Search for the cell housing the specified text and yield its [x, y] center coordinate. 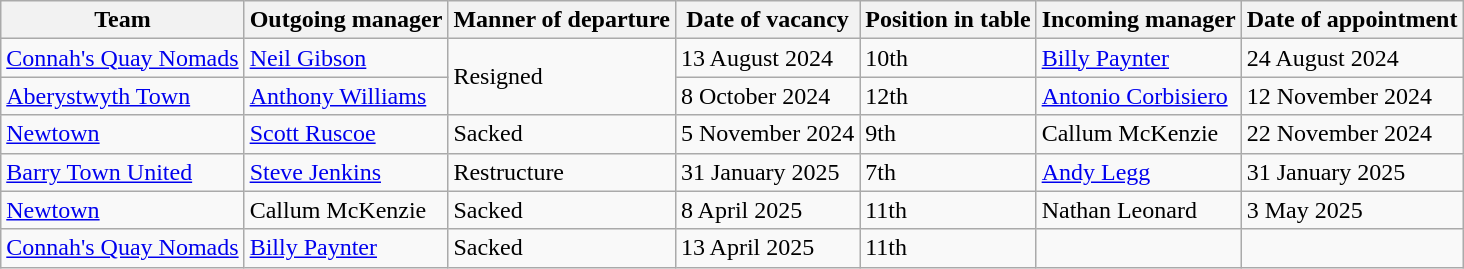
Antonio Corbisiero [1138, 96]
3 May 2025 [1352, 210]
Position in table [948, 20]
Date of vacancy [767, 20]
24 August 2024 [1352, 58]
Resigned [562, 77]
8 October 2024 [767, 96]
Date of appointment [1352, 20]
7th [948, 172]
Andy Legg [1138, 172]
Barry Town United [122, 172]
Scott Ruscoe [346, 134]
12 November 2024 [1352, 96]
Team [122, 20]
Outgoing manager [346, 20]
22 November 2024 [1352, 134]
9th [948, 134]
12th [948, 96]
Aberystwyth Town [122, 96]
Anthony Williams [346, 96]
Restructure [562, 172]
10th [948, 58]
Incoming manager [1138, 20]
Manner of departure [562, 20]
Neil Gibson [346, 58]
5 November 2024 [767, 134]
Steve Jenkins [346, 172]
13 April 2025 [767, 248]
8 April 2025 [767, 210]
Nathan Leonard [1138, 210]
13 August 2024 [767, 58]
